From the cell containing the given text, extract its center point as (x, y) coordinate. 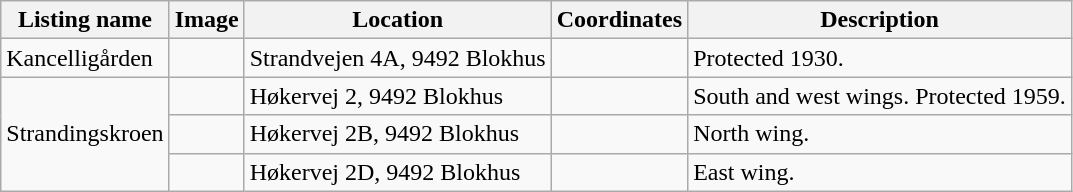
Høkervej 2D, 9492 Blokhus (398, 172)
Strandvejen 4A, 9492 Blokhus (398, 58)
Kancelligården (85, 58)
North wing. (880, 134)
Høkervej 2B, 9492 Blokhus (398, 134)
Image (206, 20)
Coordinates (619, 20)
Strandingskroen (85, 134)
Høkervej 2, 9492 Blokhus (398, 96)
East wing. (880, 172)
Description (880, 20)
Location (398, 20)
Listing name (85, 20)
South and west wings. Protected 1959. (880, 96)
Protected 1930. (880, 58)
